Capture the cell that displays the provided text and extract its (X, Y) central coordinate. 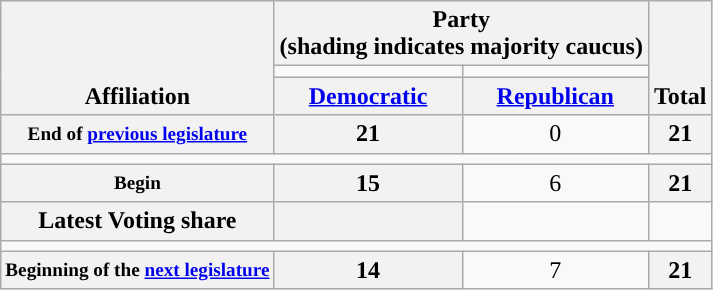
Beginning of the next legislature (138, 270)
7 (555, 270)
14 (368, 270)
Party(shading indicates majority caucus) (461, 34)
6 (555, 183)
15 (368, 183)
End of previous legislature (138, 134)
Affiliation (138, 58)
Democratic (368, 96)
Total (680, 58)
Republican (555, 96)
0 (555, 134)
Latest Voting share (138, 221)
Begin (138, 183)
